Find where the given text appears and provide that cell's center as (X, Y) coordinate. 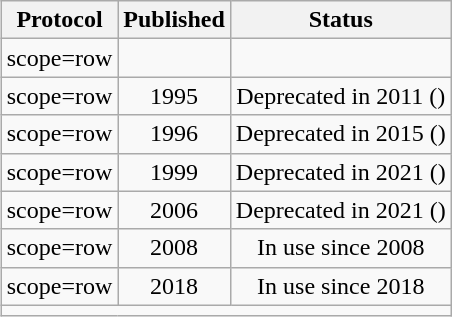
Deprecated in 2011 () (340, 96)
Deprecated in 2015 () (340, 134)
Status (340, 20)
2006 (174, 210)
In use since 2008 (340, 248)
2018 (174, 286)
2008 (174, 248)
In use since 2018 (340, 286)
Protocol (60, 20)
Published (174, 20)
1995 (174, 96)
1996 (174, 134)
1999 (174, 172)
